Provide the [x, y] coordinate of the cell's center where the given text is located.  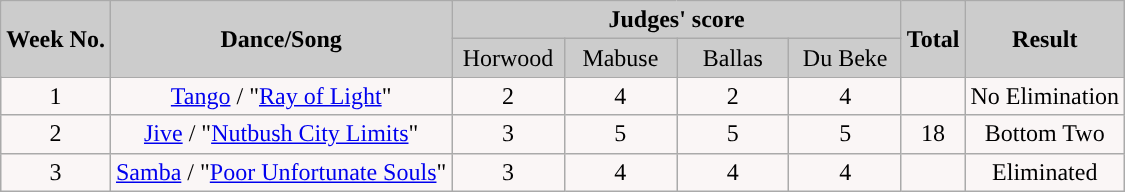
Eliminated [1045, 172]
Mabuse [620, 58]
No Elimination [1045, 96]
Ballas [733, 58]
Du Beke [845, 58]
Result [1045, 39]
Week No. [56, 39]
Dance/Song [280, 39]
Tango / "Ray of Light" [280, 96]
18 [933, 134]
Judges' score [677, 20]
1 [56, 96]
Samba / "Poor Unfortunate Souls" [280, 172]
Jive / "Nutbush City Limits" [280, 134]
Bottom Two [1045, 134]
Horwood [508, 58]
Total [933, 39]
